Return [x, y] of the center of cell containing provided text 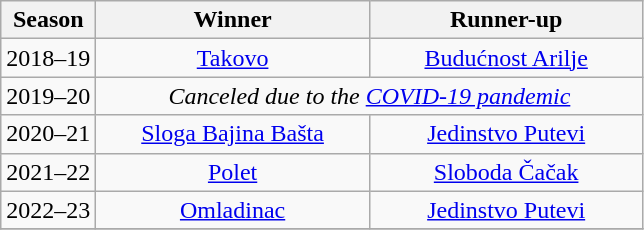
Takovo [233, 58]
2019–20 [48, 96]
Sloboda Čačak [506, 172]
Budućnost Arilje [506, 58]
2020–21 [48, 134]
Winner [233, 20]
Polet [233, 172]
Omladinac [233, 210]
2018–19 [48, 58]
2022–23 [48, 210]
Sloga Bajina Bašta [233, 134]
2021–22 [48, 172]
Canceled due to the COVID-19 pandemic [370, 96]
Season [48, 20]
Runner-up [506, 20]
